Return [x, y] of the center of cell containing provided text 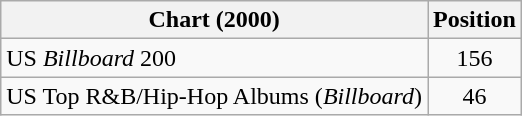
Position [475, 20]
46 [475, 96]
Chart (2000) [214, 20]
156 [475, 58]
US Top R&B/Hip-Hop Albums (Billboard) [214, 96]
US Billboard 200 [214, 58]
